Return the [x, y] coordinate for the center point of the cell that contains the specified text.  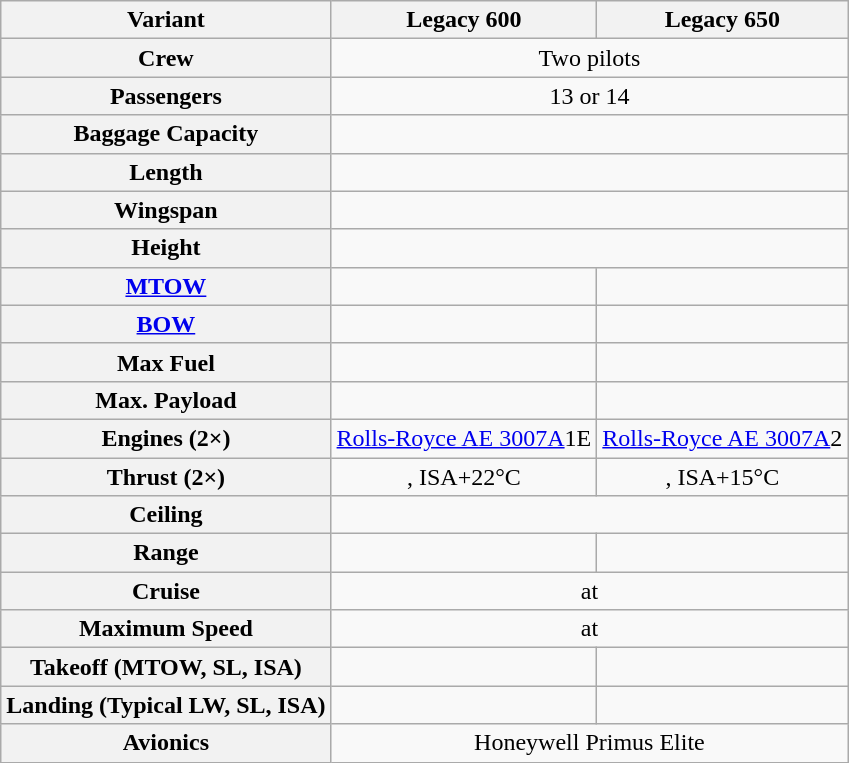
Honeywell Primus Elite [590, 743]
Range [166, 553]
Maximum Speed [166, 629]
, ISA+22°C [464, 477]
Takeoff (MTOW, SL, ISA) [166, 667]
13 or 14 [590, 96]
Thrust (2×) [166, 477]
Landing (Typical LW, SL, ISA) [166, 705]
MTOW [166, 286]
Max Fuel [166, 362]
Avionics [166, 743]
Legacy 600 [464, 20]
Baggage Capacity [166, 134]
Rolls-Royce AE 3007A1E [464, 438]
Legacy 650 [722, 20]
Variant [166, 20]
Max. Payload [166, 400]
Two pilots [590, 58]
Wingspan [166, 210]
Crew [166, 58]
BOW [166, 324]
Height [166, 248]
Rolls-Royce AE 3007A2 [722, 438]
Engines (2×) [166, 438]
, ISA+15°C [722, 477]
Passengers [166, 96]
Cruise [166, 591]
Length [166, 172]
Ceiling [166, 515]
